Pinpoint the cell where the given text exists, returning its [X, Y] midpoint coordinate. 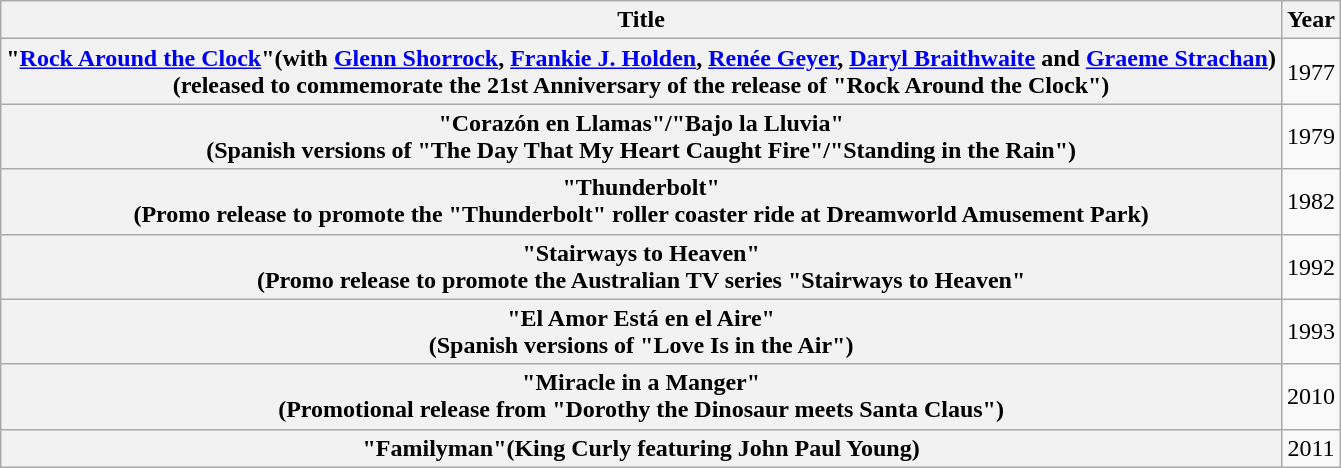
Year [1310, 20]
2011 [1310, 448]
"Stairways to Heaven"(Promo release to promote the Australian TV series "Stairways to Heaven" [642, 266]
2010 [1310, 396]
1993 [1310, 332]
"El Amor Está en el Aire"(Spanish versions of "Love Is in the Air") [642, 332]
1977 [1310, 72]
1982 [1310, 202]
1992 [1310, 266]
"Corazón en Llamas"/"Bajo la Lluvia"(Spanish versions of "The Day That My Heart Caught Fire"/"Standing in the Rain") [642, 136]
1979 [1310, 136]
Title [642, 20]
"Familyman"(King Curly featuring John Paul Young) [642, 448]
"Thunderbolt"(Promo release to promote the "Thunderbolt" roller coaster ride at Dreamworld Amusement Park) [642, 202]
"Miracle in a Manger"(Promotional release from "Dorothy the Dinosaur meets Santa Claus") [642, 396]
